Capture the cell that displays the provided text and extract its (x, y) central coordinate. 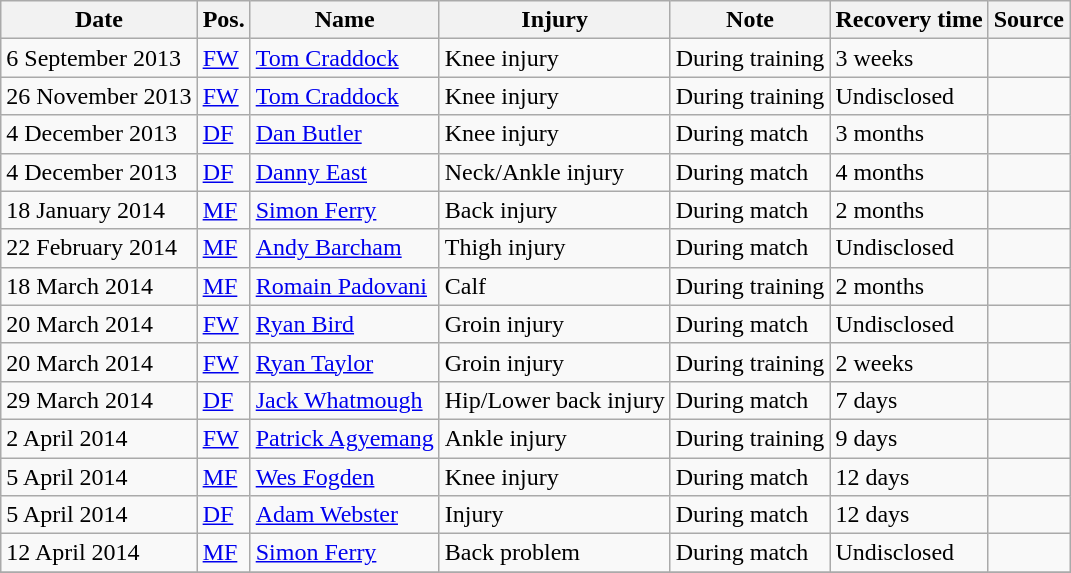
Pos. (224, 20)
7 days (909, 400)
2 April 2014 (99, 438)
Name (344, 20)
3 months (909, 134)
22 February 2014 (99, 248)
Ryan Taylor (344, 362)
26 November 2013 (99, 96)
Ryan Bird (344, 324)
4 months (909, 172)
2 weeks (909, 362)
Thigh injury (554, 248)
Note (750, 20)
3 weeks (909, 58)
29 March 2014 (99, 400)
18 March 2014 (99, 286)
6 September 2013 (99, 58)
Recovery time (909, 20)
Romain Padovani (344, 286)
Calf (554, 286)
Source (1028, 20)
Ankle injury (554, 438)
Andy Barcham (344, 248)
Neck/Ankle injury (554, 172)
Back problem (554, 553)
9 days (909, 438)
12 April 2014 (99, 553)
Back injury (554, 210)
Danny East (344, 172)
Patrick Agyemang (344, 438)
18 January 2014 (99, 210)
Jack Whatmough (344, 400)
Date (99, 20)
Hip/Lower back injury (554, 400)
Adam Webster (344, 515)
Wes Fogden (344, 477)
Dan Butler (344, 134)
